Search for the cell housing the specified text and yield its [x, y] center coordinate. 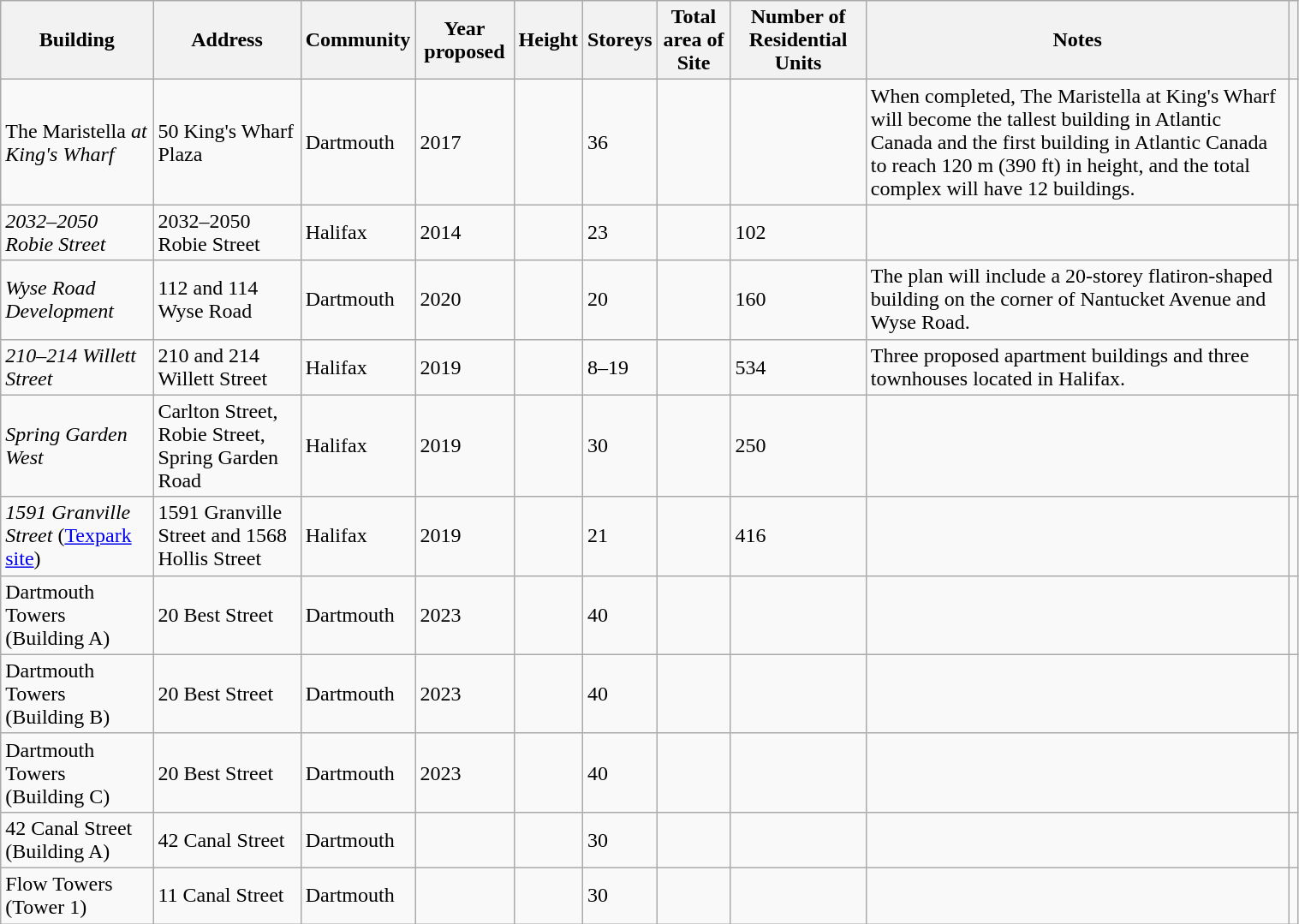
Dartmouth Towers (Building B) [77, 694]
36 [620, 142]
8–19 [620, 367]
1591 Granville Street (Texpark site) [77, 536]
42 Canal Street (Building A) [77, 839]
Wyse Road Development [77, 300]
50 King's Wharf Plaza [227, 142]
Year proposed [464, 40]
The plan will include a 20-storey flatiron-shaped building on the corner of Nantucket Avenue and Wyse Road. [1077, 300]
2017 [464, 142]
210–214 Willett Street [77, 367]
Total area of Site [694, 40]
Number of Residential Units [798, 40]
Building [77, 40]
Flow Towers (Tower 1) [77, 896]
Height [548, 40]
1591 Granville Street and 1568 Hollis Street [227, 536]
250 [798, 445]
23 [620, 233]
2020 [464, 300]
21 [620, 536]
210 and 214 Willett Street [227, 367]
Address [227, 40]
2014 [464, 233]
Three proposed apartment buildings and three townhouses located in Halifax. [1077, 367]
Dartmouth Towers (Building A) [77, 615]
11 Canal Street [227, 896]
Spring Garden West [77, 445]
160 [798, 300]
416 [798, 536]
Notes [1077, 40]
Community [358, 40]
534 [798, 367]
102 [798, 233]
Storeys [620, 40]
42 Canal Street [227, 839]
Dartmouth Towers (Building C) [77, 772]
Carlton Street, Robie Street, Spring Garden Road [227, 445]
The Maristella at King's Wharf [77, 142]
20 [620, 300]
112 and 114 Wyse Road [227, 300]
